Determine the (x, y) coordinate at the center of the cell enclosing the given text.  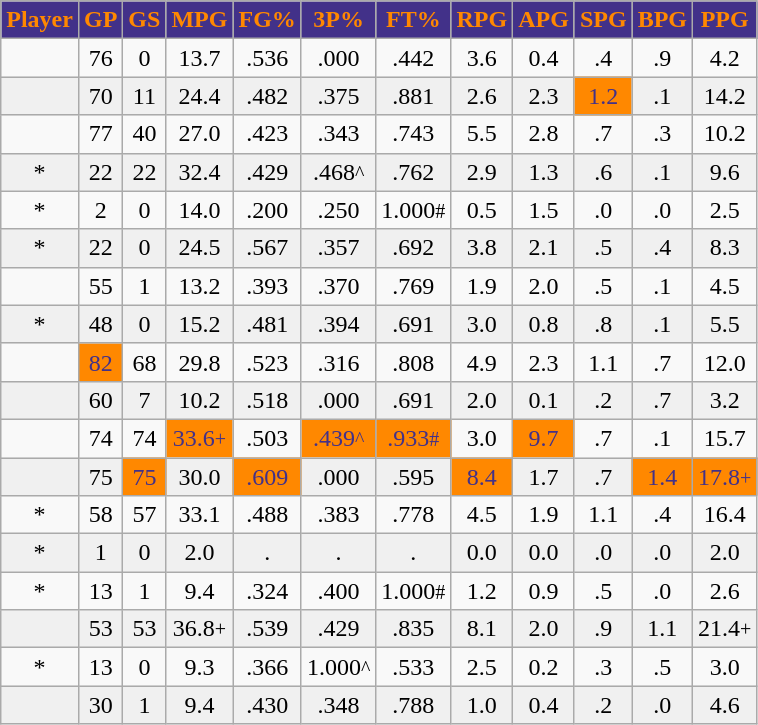
.488 (267, 515)
21.4+ (725, 629)
.567 (267, 248)
.423 (267, 134)
60 (100, 400)
30 (100, 705)
17.8+ (725, 477)
.533 (414, 667)
3.8 (482, 248)
4.2 (725, 58)
Player (40, 20)
.778 (414, 515)
.393 (267, 286)
.539 (267, 629)
MPG (200, 20)
8.1 (482, 629)
33.1 (200, 515)
1.7 (544, 477)
.482 (267, 96)
.788 (414, 705)
76 (100, 58)
2 (100, 210)
.250 (338, 210)
57 (144, 515)
.692 (414, 248)
8.3 (725, 248)
.348 (338, 705)
1.4 (662, 477)
.343 (338, 134)
.835 (414, 629)
2.9 (482, 172)
8.4 (482, 477)
.769 (414, 286)
70 (100, 96)
14.2 (725, 96)
FT% (414, 20)
14.0 (200, 210)
.536 (267, 58)
15.7 (725, 438)
.503 (267, 438)
.316 (338, 362)
.743 (414, 134)
GS (144, 20)
0.2 (544, 667)
.6 (603, 172)
FG% (267, 20)
9.7 (544, 438)
.933# (414, 438)
13.2 (200, 286)
.324 (267, 591)
.518 (267, 400)
.370 (338, 286)
0.1 (544, 400)
2.1 (544, 248)
29.8 (200, 362)
.762 (414, 172)
.442 (414, 58)
.394 (338, 324)
0.5 (482, 210)
1.5 (544, 210)
58 (100, 515)
33.6+ (200, 438)
36.8+ (200, 629)
.439^ (338, 438)
1.3 (544, 172)
0.9 (544, 591)
SPG (603, 20)
27.0 (200, 134)
.523 (267, 362)
BPG (662, 20)
77 (100, 134)
15.2 (200, 324)
82 (100, 362)
.8 (603, 324)
.430 (267, 705)
7 (144, 400)
3.2 (725, 400)
48 (100, 324)
13.7 (200, 58)
4.6 (725, 705)
1.000^ (338, 667)
.357 (338, 248)
.595 (414, 477)
55 (100, 286)
.881 (414, 96)
APG (544, 20)
16.4 (725, 515)
9.3 (200, 667)
GP (100, 20)
2.8 (544, 134)
.609 (267, 477)
32.4 (200, 172)
.200 (267, 210)
.481 (267, 324)
24.4 (200, 96)
.383 (338, 515)
.400 (338, 591)
.468^ (338, 172)
24.5 (200, 248)
PPG (725, 20)
4.9 (482, 362)
12.0 (725, 362)
40 (144, 134)
RPG (482, 20)
.366 (267, 667)
3.6 (482, 58)
1.0 (482, 705)
.808 (414, 362)
68 (144, 362)
3P% (338, 20)
.375 (338, 96)
0.8 (544, 324)
11 (144, 96)
30.0 (200, 477)
9.6 (725, 172)
